Scan for the cell matching the given text and deliver its (x, y) coordinate at center. 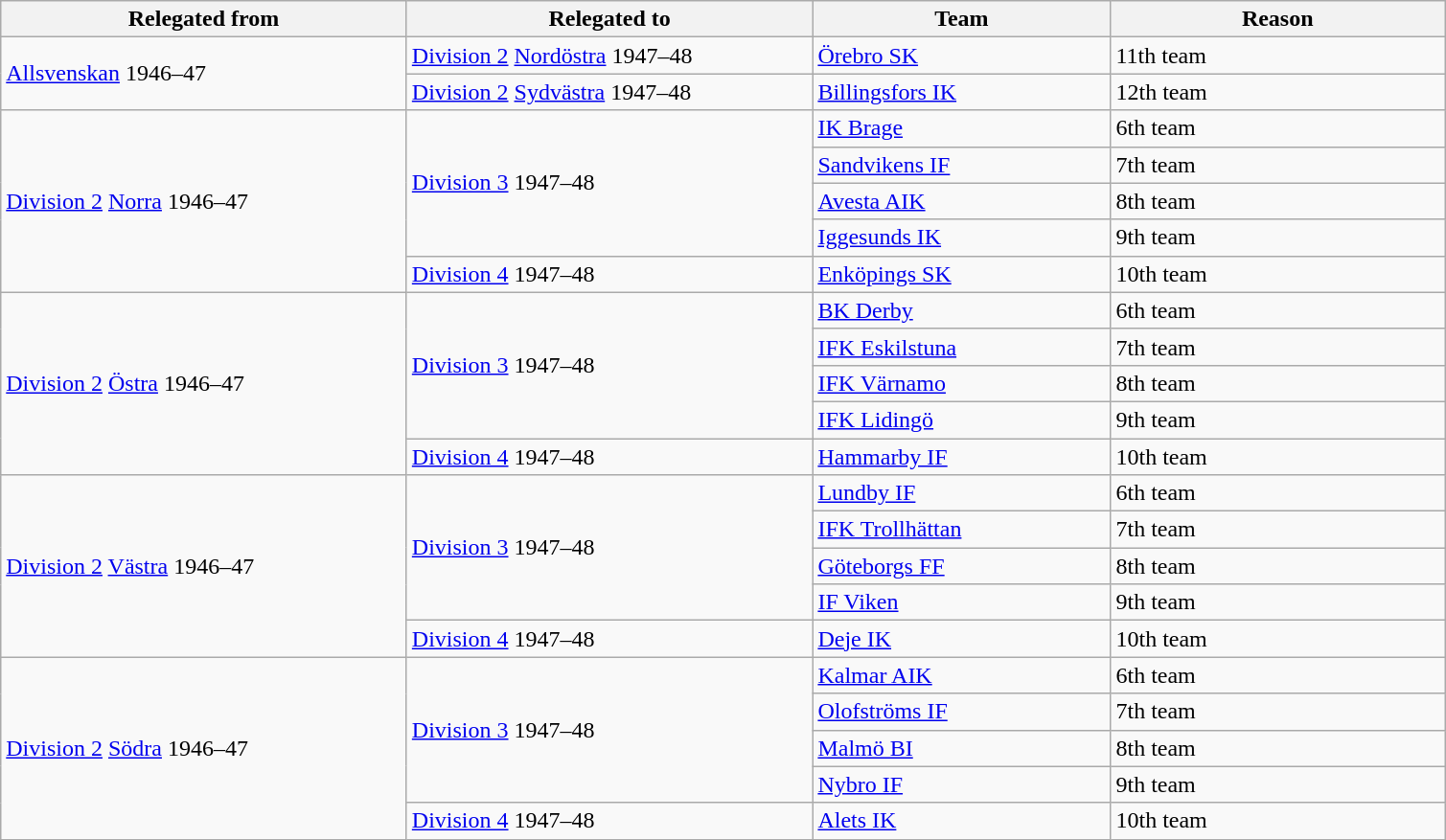
Hammarby IF (962, 457)
Lundby IF (962, 493)
Sandvikens IF (962, 165)
IFK Trollhättan (962, 530)
Team (962, 19)
IFK Värnamo (962, 383)
Billingsfors IK (962, 92)
BK Derby (962, 310)
IK Brage (962, 128)
Avesta AIK (962, 201)
Division 2 Sydvästra 1947–48 (609, 92)
Örebro SK (962, 56)
Olofströms IF (962, 712)
Nybro IF (962, 784)
Göteborgs FF (962, 566)
Enköpings SK (962, 274)
12th team (1278, 92)
Division 2 Södra 1946–47 (204, 748)
Kalmar AIK (962, 675)
11th team (1278, 56)
Alets IK (962, 821)
Division 2 Västra 1946–47 (204, 566)
IF Viken (962, 602)
IFK Eskilstuna (962, 347)
Relegated to (609, 19)
Iggesunds IK (962, 238)
Division 2 Östra 1946–47 (204, 383)
IFK Lidingö (962, 420)
Malmö BI (962, 748)
Reason (1278, 19)
Relegated from (204, 19)
Division 2 Norra 1946–47 (204, 201)
Deje IK (962, 639)
Division 2 Nordöstra 1947–48 (609, 56)
Allsvenskan 1946–47 (204, 74)
